Return (X, Y) of the center of cell containing provided text 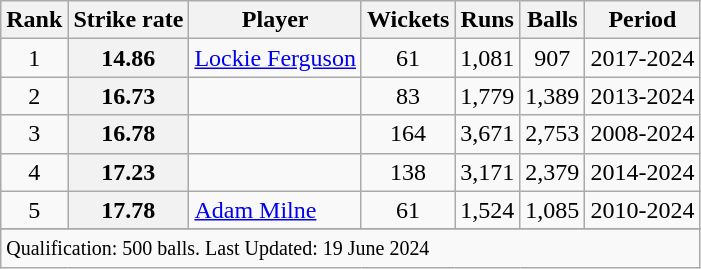
2,753 (552, 134)
Adam Milne (276, 210)
17.78 (128, 210)
3,171 (488, 172)
1 (34, 58)
17.23 (128, 172)
3 (34, 134)
2017-2024 (642, 58)
Runs (488, 20)
Wickets (408, 20)
1,389 (552, 96)
Rank (34, 20)
164 (408, 134)
14.86 (128, 58)
Qualification: 500 balls. Last Updated: 19 June 2024 (350, 248)
2008-2024 (642, 134)
2014-2024 (642, 172)
907 (552, 58)
4 (34, 172)
2013-2024 (642, 96)
1,085 (552, 210)
2 (34, 96)
Balls (552, 20)
16.73 (128, 96)
1,524 (488, 210)
5 (34, 210)
Strike rate (128, 20)
Period (642, 20)
2,379 (552, 172)
83 (408, 96)
16.78 (128, 134)
Lockie Ferguson (276, 58)
2010-2024 (642, 210)
3,671 (488, 134)
Player (276, 20)
138 (408, 172)
1,081 (488, 58)
1,779 (488, 96)
